Return [X, Y] of the center of cell containing provided text 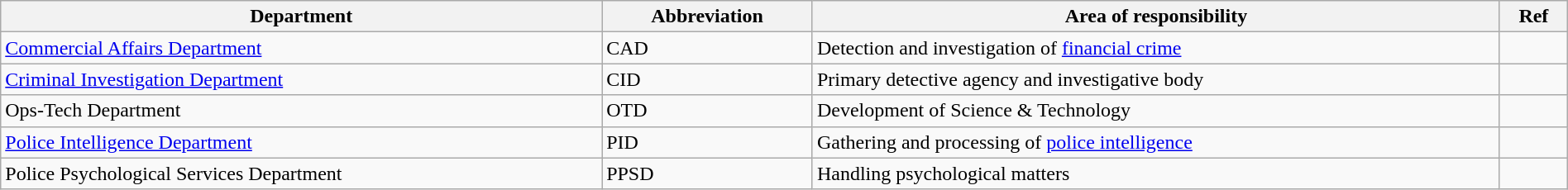
PID [708, 142]
CAD [708, 48]
Development of Science & Technology [1156, 111]
CID [708, 79]
Police Intelligence Department [301, 142]
Ops-Tech Department [301, 111]
Handling psychological matters [1156, 173]
Detection and investigation of financial crime [1156, 48]
Ref [1533, 17]
Criminal Investigation Department [301, 79]
OTD [708, 111]
Department [301, 17]
PPSD [708, 173]
Police Psychological Services Department [301, 173]
Area of responsibility [1156, 17]
Abbreviation [708, 17]
Commercial Affairs Department [301, 48]
Gathering and processing of police intelligence [1156, 142]
Primary detective agency and investigative body [1156, 79]
